Output the [x, y] coordinate of the center of the cell containing the given text.  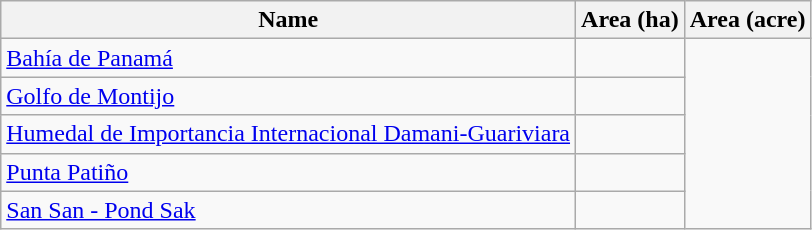
Bahía de Panamá [288, 58]
Golfo de Montijo [288, 96]
Area (acre) [748, 20]
Humedal de Importancia Internacional Damani-Guariviara [288, 134]
San San - Pond Sak [288, 210]
Area (ha) [630, 20]
Punta Patiño [288, 172]
Name [288, 20]
